Pinpoint the cell where the given text exists, returning its (x, y) midpoint coordinate. 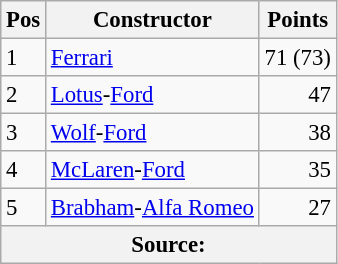
McLaren-Ford (153, 170)
Pos (24, 20)
1 (24, 58)
3 (24, 133)
Points (298, 20)
Source: (168, 245)
27 (298, 208)
38 (298, 133)
Lotus-Ford (153, 95)
Wolf-Ford (153, 133)
4 (24, 170)
2 (24, 95)
47 (298, 95)
71 (73) (298, 58)
Constructor (153, 20)
35 (298, 170)
Ferrari (153, 58)
5 (24, 208)
Brabham-Alfa Romeo (153, 208)
